Identify which cell holds the provided text, then report its (X, Y) central coordinate. 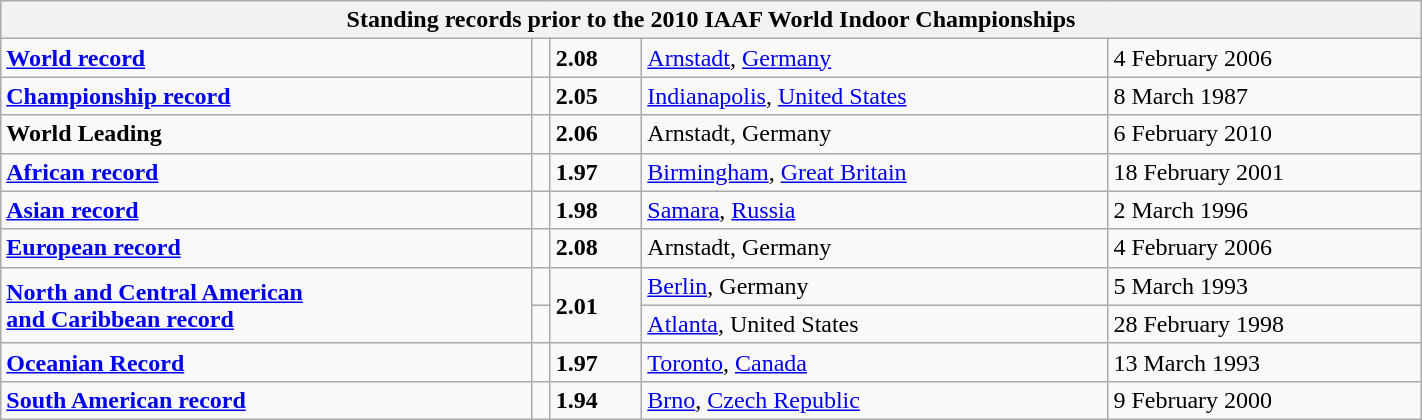
Oceanian Record (266, 362)
South American record (266, 400)
World Leading (266, 134)
Asian record (266, 210)
Standing records prior to the 2010 IAAF World Indoor Championships (711, 20)
9 February 2000 (1264, 400)
1.94 (596, 400)
28 February 1998 (1264, 324)
Birmingham, Great Britain (875, 172)
Berlin, Germany (875, 286)
Championship record (266, 96)
World record (266, 58)
Samara, Russia (875, 210)
13 March 1993 (1264, 362)
European record (266, 248)
Brno, Czech Republic (875, 400)
2.05 (596, 96)
1.98 (596, 210)
18 February 2001 (1264, 172)
Indianapolis, United States (875, 96)
8 March 1987 (1264, 96)
2.06 (596, 134)
2.01 (596, 305)
North and Central American and Caribbean record (266, 305)
African record (266, 172)
6 February 2010 (1264, 134)
2 March 1996 (1264, 210)
Toronto, Canada (875, 362)
5 March 1993 (1264, 286)
Atlanta, United States (875, 324)
